Identify which cell holds the provided text, then report its [x, y] central coordinate. 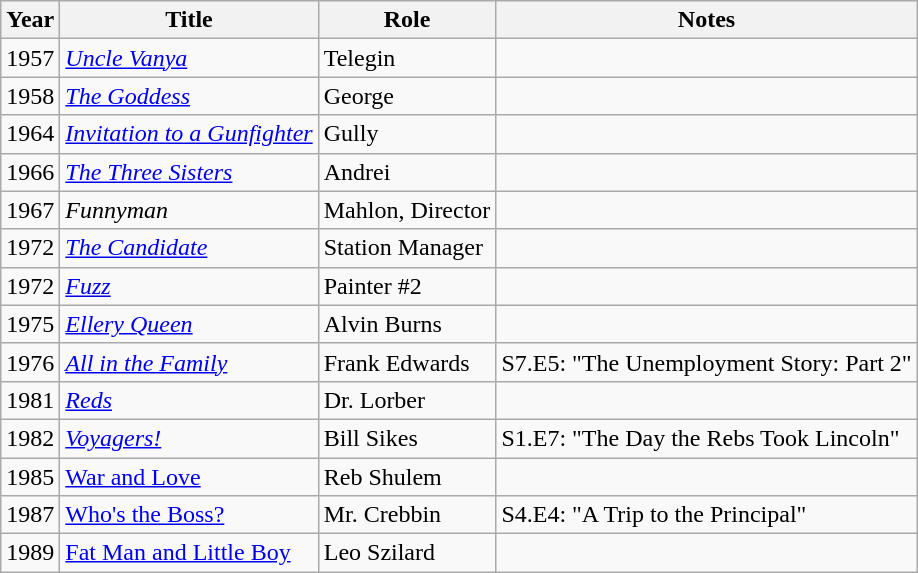
Mahlon, Director [407, 210]
Gully [407, 134]
Dr. Lorber [407, 400]
Fat Man and Little Boy [189, 553]
Funnyman [189, 210]
Fuzz [189, 286]
Who's the Boss? [189, 515]
S4.E4: "A Trip to the Principal" [706, 515]
1981 [30, 400]
1985 [30, 477]
Mr. Crebbin [407, 515]
1987 [30, 515]
1957 [30, 58]
Frank Edwards [407, 362]
Ellery Queen [189, 324]
S1.E7: "The Day the Rebs Took Lincoln" [706, 438]
Andrei [407, 172]
1958 [30, 96]
Reb Shulem [407, 477]
Telegin [407, 58]
Notes [706, 20]
S7.E5: "The Unemployment Story: Part 2" [706, 362]
1967 [30, 210]
Painter #2 [407, 286]
War and Love [189, 477]
Bill Sikes [407, 438]
Reds [189, 400]
1976 [30, 362]
Alvin Burns [407, 324]
1966 [30, 172]
The Three Sisters [189, 172]
1975 [30, 324]
The Goddess [189, 96]
All in the Family [189, 362]
1982 [30, 438]
Uncle Vanya [189, 58]
Title [189, 20]
The Candidate [189, 248]
Invitation to a Gunfighter [189, 134]
George [407, 96]
Leo Szilard [407, 553]
Year [30, 20]
1964 [30, 134]
Voyagers! [189, 438]
1989 [30, 553]
Role [407, 20]
Station Manager [407, 248]
